Locate the cell with the specified text and output its [x, y] center coordinate. 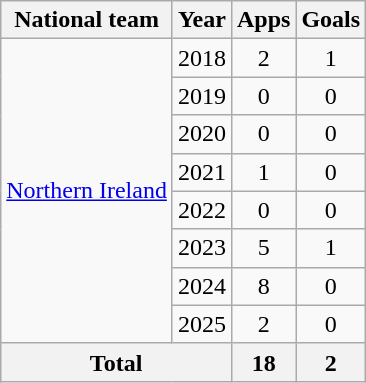
2018 [202, 58]
2024 [202, 286]
National team [87, 20]
2022 [202, 210]
Apps [263, 20]
5 [263, 248]
18 [263, 362]
2019 [202, 96]
Year [202, 20]
Northern Ireland [87, 191]
8 [263, 286]
2020 [202, 134]
2021 [202, 172]
Total [116, 362]
2025 [202, 324]
2023 [202, 248]
Goals [331, 20]
